Detect which cell encompasses the target text, then output its [x, y] center coordinate. 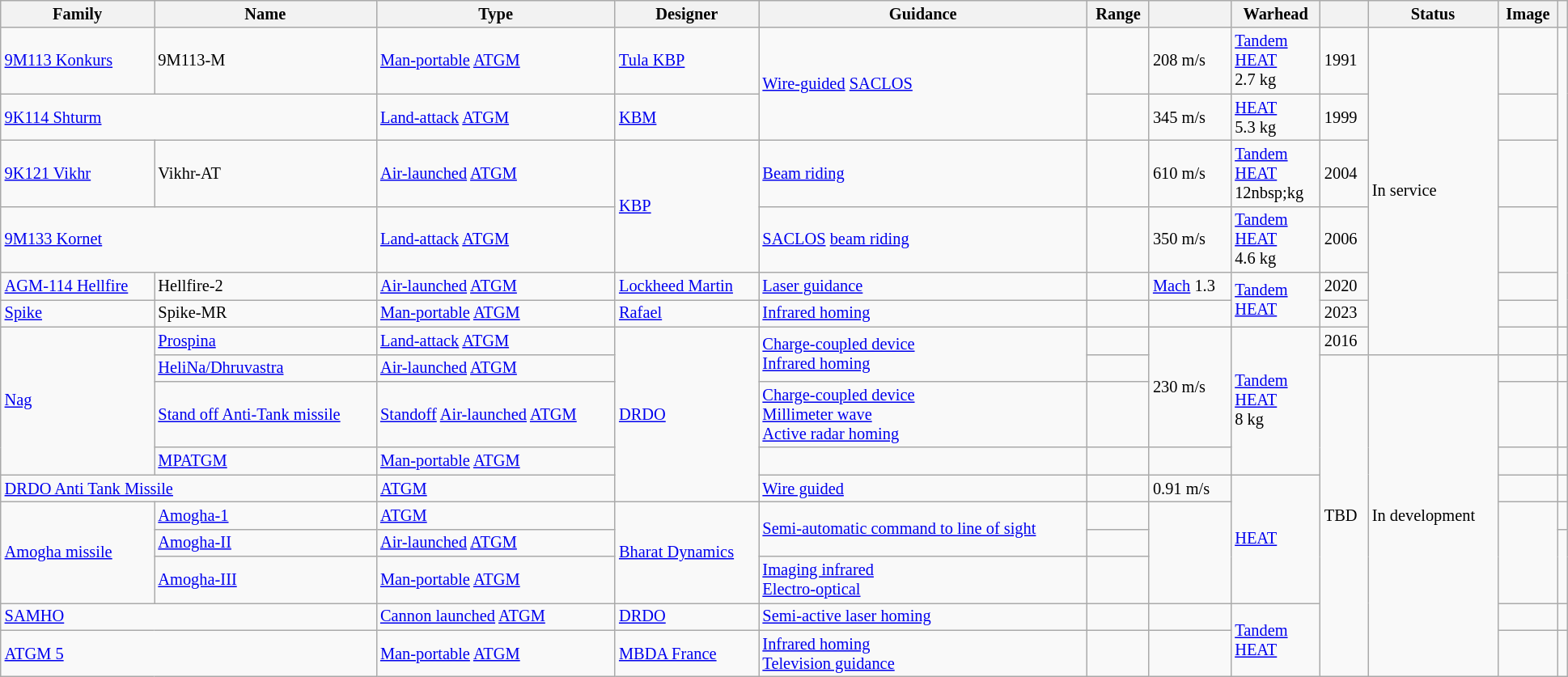
Vikhr-AT [265, 173]
345 m/s [1189, 117]
9K114 Shturm [189, 117]
2004 [1345, 173]
610 m/s [1189, 173]
Warhead [1275, 14]
Laser guidance [923, 286]
Image [1528, 14]
230 m/s [1189, 387]
Designer [686, 14]
Cannon launched ATGM [495, 616]
Infrared homing [923, 313]
Range [1118, 14]
Charge-coupled device Millimeter wave Active radar homing [923, 414]
TBD [1345, 516]
SAMHO [189, 616]
Standoff Air-launched ATGM [495, 414]
SACLOS beam riding [923, 239]
Amogha missile [78, 552]
In development [1433, 516]
HeliNa/Dhruvastra [265, 368]
Lockheed Martin [686, 286]
Semi-automatic command to line of sight [923, 529]
HEAT [1275, 539]
Charge-coupled device Infrared homing [923, 354]
Tandem HEAT 4.6 kg [1275, 239]
Tandem HEAT 12nbsp;kg [1275, 173]
Beam riding [923, 173]
Guidance [923, 14]
2023 [1345, 313]
9K121 Vikhr [78, 173]
Wire-guided SACLOS [923, 84]
KBP [686, 205]
Stand off Anti-Tank missile [265, 414]
Mach 1.3 [1189, 286]
Spike [78, 313]
Imaging infrared Electro-optical [923, 580]
Amogha-II [265, 543]
MPATGM [265, 461]
Prospina [265, 341]
In service [1433, 191]
350 m/s [1189, 239]
Nag [78, 401]
Wire guided [923, 489]
Semi-active laser homing [923, 616]
Infrared homing Television guidance [923, 654]
208 m/s [1189, 61]
Bharat Dynamics [686, 552]
Type [495, 14]
9M113 Konkurs [78, 61]
Spike-MR [265, 313]
Rafael [686, 313]
AGM-114 Hellfire [78, 286]
9M133 Kornet [189, 239]
1999 [1345, 117]
MBDA France [686, 654]
2020 [1345, 286]
9M113-M [265, 61]
DRDO Anti Tank Missile [189, 489]
Amogha-III [265, 580]
2016 [1345, 341]
0.91 m/s [1189, 489]
ATGM 5 [189, 654]
Hellfire-2 [265, 286]
Status [1433, 14]
Name [265, 14]
Tula KBP [686, 61]
KBM [686, 117]
HEAT 5.3 kg [1275, 117]
2006 [1345, 239]
Tandem HEAT 8 kg [1275, 401]
Amogha-1 [265, 515]
1991 [1345, 61]
Family [78, 14]
Tandem HEAT 2.7 kg [1275, 61]
